Determine the (X, Y) coordinate at the center of the cell enclosing the given text.  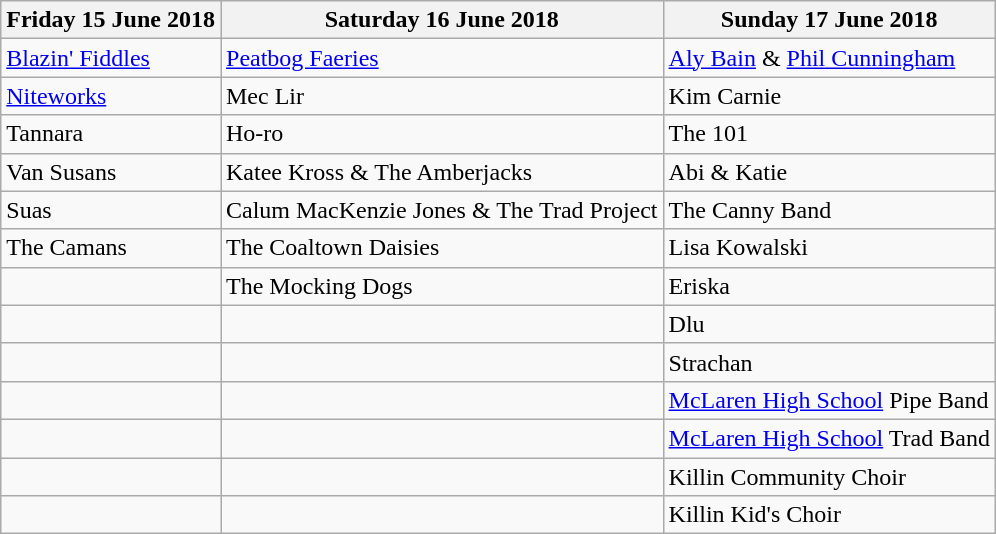
Dlu (829, 324)
Blazin' Fiddles (111, 58)
Mec Lir (442, 96)
Friday 15 June 2018 (111, 20)
The 101 (829, 134)
Killin Community Choir (829, 477)
Peatbog Faeries (442, 58)
Ho-ro (442, 134)
Katee Kross & The Amberjacks (442, 172)
Abi & Katie (829, 172)
Niteworks (111, 96)
Sunday 17 June 2018 (829, 20)
The Coaltown Daisies (442, 248)
Saturday 16 June 2018 (442, 20)
Calum MacKenzie Jones & The Trad Project (442, 210)
McLaren High School Trad Band (829, 438)
Tannara (111, 134)
Suas (111, 210)
Van Susans (111, 172)
Eriska (829, 286)
The Mocking Dogs (442, 286)
Killin Kid's Choir (829, 515)
Lisa Kowalski (829, 248)
The Canny Band (829, 210)
Strachan (829, 362)
Aly Bain & Phil Cunningham (829, 58)
McLaren High School Pipe Band (829, 400)
Kim Carnie (829, 96)
The Camans (111, 248)
